Provide the (X, Y) coordinate of the cell's center where the given text is located.  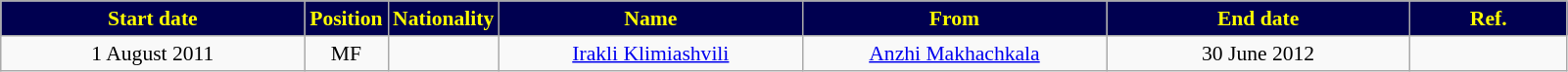
30 June 2012 (1259, 54)
End date (1259, 18)
Nationality (443, 18)
MF (347, 54)
Anzhi Makhachkala (954, 54)
From (954, 18)
Name (650, 18)
Start date (153, 18)
Ref. (1489, 18)
Position (347, 18)
Irakli Klimiashvili (650, 54)
1 August 2011 (153, 54)
